Scan for the cell matching the given text and deliver its (x, y) coordinate at center. 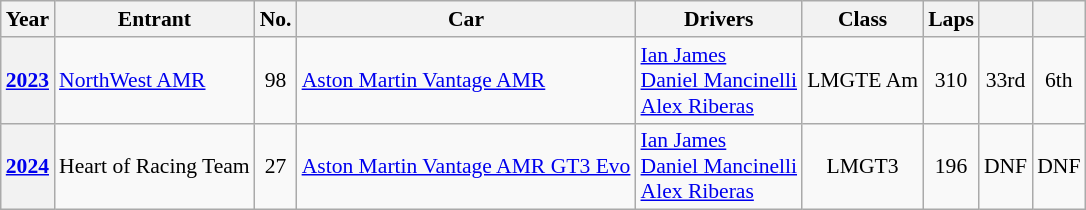
Year (28, 19)
2024 (28, 166)
Class (862, 19)
Aston Martin Vantage AMR (466, 80)
NorthWest AMR (154, 80)
No. (276, 19)
Car (466, 19)
Drivers (718, 19)
Laps (951, 19)
196 (951, 166)
Entrant (154, 19)
Heart of Racing Team (154, 166)
33rd (1006, 80)
2023 (28, 80)
98 (276, 80)
27 (276, 166)
310 (951, 80)
LMGT3 (862, 166)
Aston Martin Vantage AMR GT3 Evo (466, 166)
LMGTE Am (862, 80)
6th (1058, 80)
